Provide the (X, Y) coordinate of the cell's center where the given text is located.  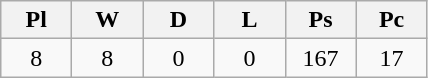
W (108, 20)
Pl (36, 20)
17 (392, 58)
D (178, 20)
167 (320, 58)
Ps (320, 20)
L (250, 20)
Pc (392, 20)
